Search for the cell housing the specified text and yield its [x, y] center coordinate. 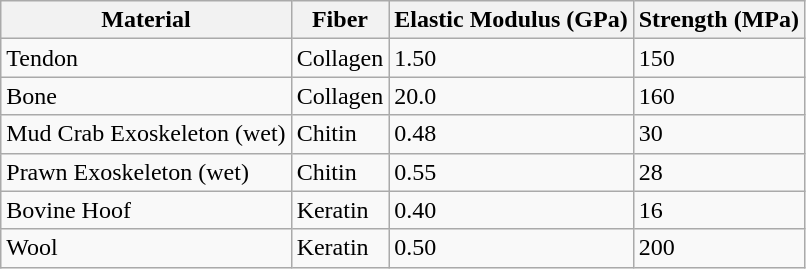
160 [718, 96]
Prawn Exoskeleton (wet) [146, 172]
Material [146, 20]
0.50 [511, 248]
28 [718, 172]
16 [718, 210]
0.48 [511, 134]
Tendon [146, 58]
20.0 [511, 96]
Elastic Modulus (GPa) [511, 20]
200 [718, 248]
Bone [146, 96]
0.55 [511, 172]
Fiber [340, 20]
Strength (MPa) [718, 20]
Bovine Hoof [146, 210]
150 [718, 58]
0.40 [511, 210]
Mud Crab Exoskeleton (wet) [146, 134]
30 [718, 134]
1.50 [511, 58]
Wool [146, 248]
